Identify which cell holds the provided text, then report its [x, y] central coordinate. 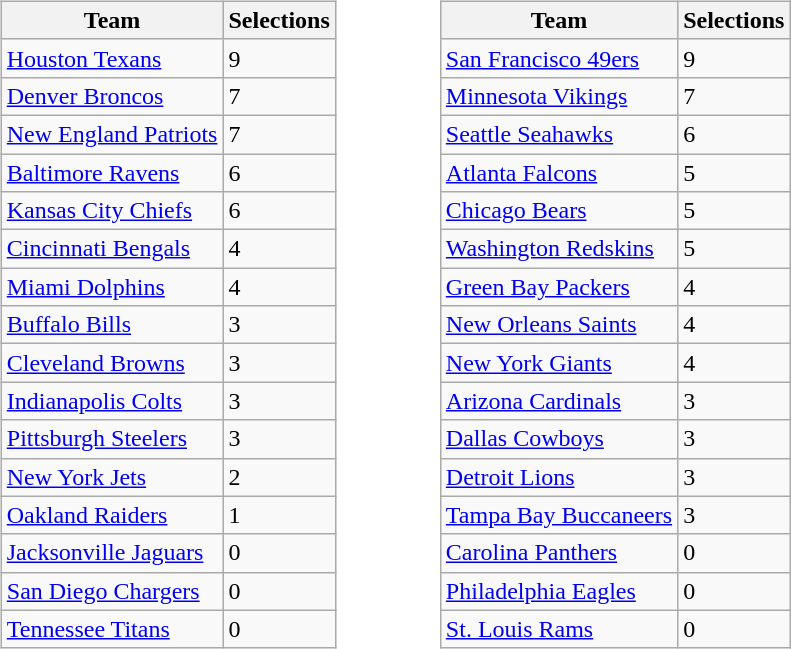
2 [279, 477]
Denver Broncos [112, 96]
Atlanta Falcons [558, 173]
1 [279, 515]
Oakland Raiders [112, 515]
Dallas Cowboys [558, 439]
New York Giants [558, 363]
Green Bay Packers [558, 287]
San Francisco 49ers [558, 58]
New York Jets [112, 477]
Jacksonville Jaguars [112, 553]
New Orleans Saints [558, 325]
Arizona Cardinals [558, 401]
Tampa Bay Buccaneers [558, 515]
New England Patriots [112, 134]
Tennessee Titans [112, 629]
San Diego Chargers [112, 591]
Cleveland Browns [112, 363]
Buffalo Bills [112, 325]
Detroit Lions [558, 477]
Seattle Seahawks [558, 134]
Washington Redskins [558, 249]
St. Louis Rams [558, 629]
Kansas City Chiefs [112, 211]
Chicago Bears [558, 211]
Pittsburgh Steelers [112, 439]
Houston Texans [112, 58]
Indianapolis Colts [112, 401]
Miami Dolphins [112, 287]
Minnesota Vikings [558, 96]
Cincinnati Bengals [112, 249]
Baltimore Ravens [112, 173]
Carolina Panthers [558, 553]
Philadelphia Eagles [558, 591]
